Return the [x, y] coordinate for the center point of the cell that contains the specified text.  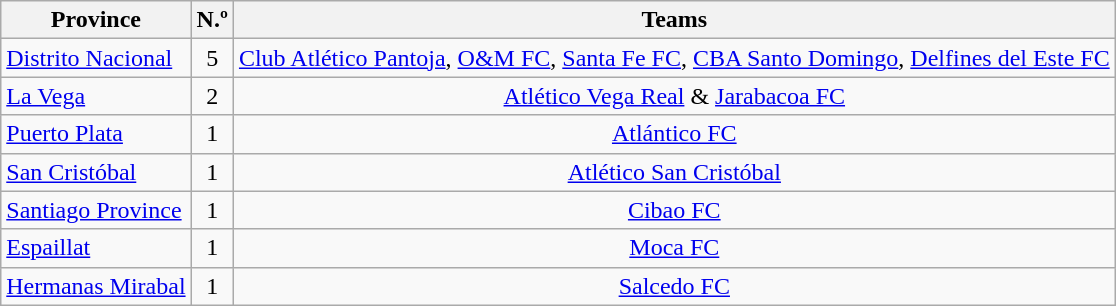
Cibao FC [674, 210]
Puerto Plata [96, 134]
5 [212, 58]
Province [96, 20]
Moca FC [674, 248]
Atlético San Cristóbal [674, 172]
Atlético Vega Real & Jarabacoa FC [674, 96]
San Cristóbal [96, 172]
Teams [674, 20]
Club Atlético Pantoja, O&M FC, Santa Fe FC, CBA Santo Domingo, Delfines del Este FC [674, 58]
Salcedo FC [674, 286]
Hermanas Mirabal [96, 286]
La Vega [96, 96]
Atlántico FC [674, 134]
Santiago Province [96, 210]
Espaillat [96, 248]
N.º [212, 20]
Distrito Nacional [96, 58]
2 [212, 96]
